Return [X, Y] of the center of cell containing provided text 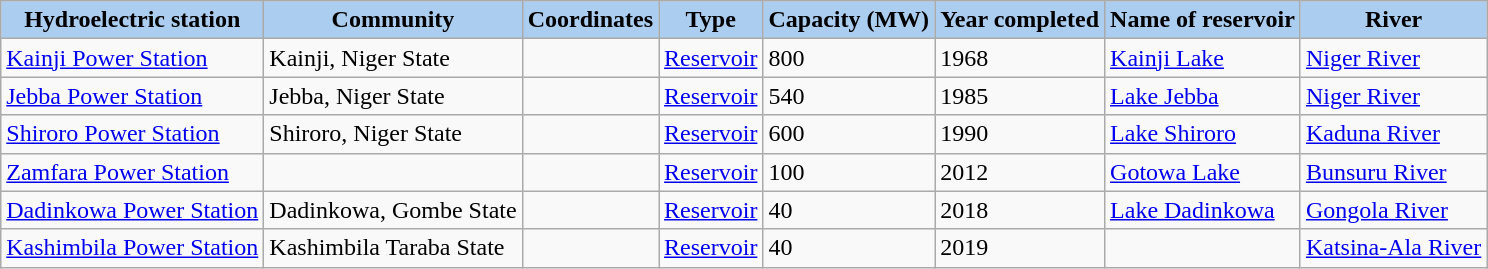
Hydroelectric station [132, 20]
Lake Shiroro [1203, 134]
Dadinkowa Power Station [132, 210]
Community [393, 20]
Gongola River [1393, 210]
Jebba Power Station [132, 96]
Kashimbila Power Station [132, 248]
540 [849, 96]
Jebba, Niger State [393, 96]
100 [849, 172]
Shiroro Power Station [132, 134]
Zamfara Power Station [132, 172]
Dadinkowa, Gombe State [393, 210]
1985 [1020, 96]
Year completed [1020, 20]
600 [849, 134]
Lake Jebba [1203, 96]
2019 [1020, 248]
1968 [1020, 58]
River [1393, 20]
Kaduna River [1393, 134]
800 [849, 58]
Kainji Power Station [132, 58]
1990 [1020, 134]
Gotowa Lake [1203, 172]
Katsina-Ala River [1393, 248]
2012 [1020, 172]
Kashimbila Taraba State [393, 248]
Type [711, 20]
Kainji Lake [1203, 58]
Bunsuru River [1393, 172]
Shiroro, Niger State [393, 134]
2018 [1020, 210]
Kainji, Niger State [393, 58]
Lake Dadinkowa [1203, 210]
Capacity (MW) [849, 20]
Coordinates [590, 20]
Name of reservoir [1203, 20]
